Pinpoint the cell where the given text exists, returning its (X, Y) midpoint coordinate. 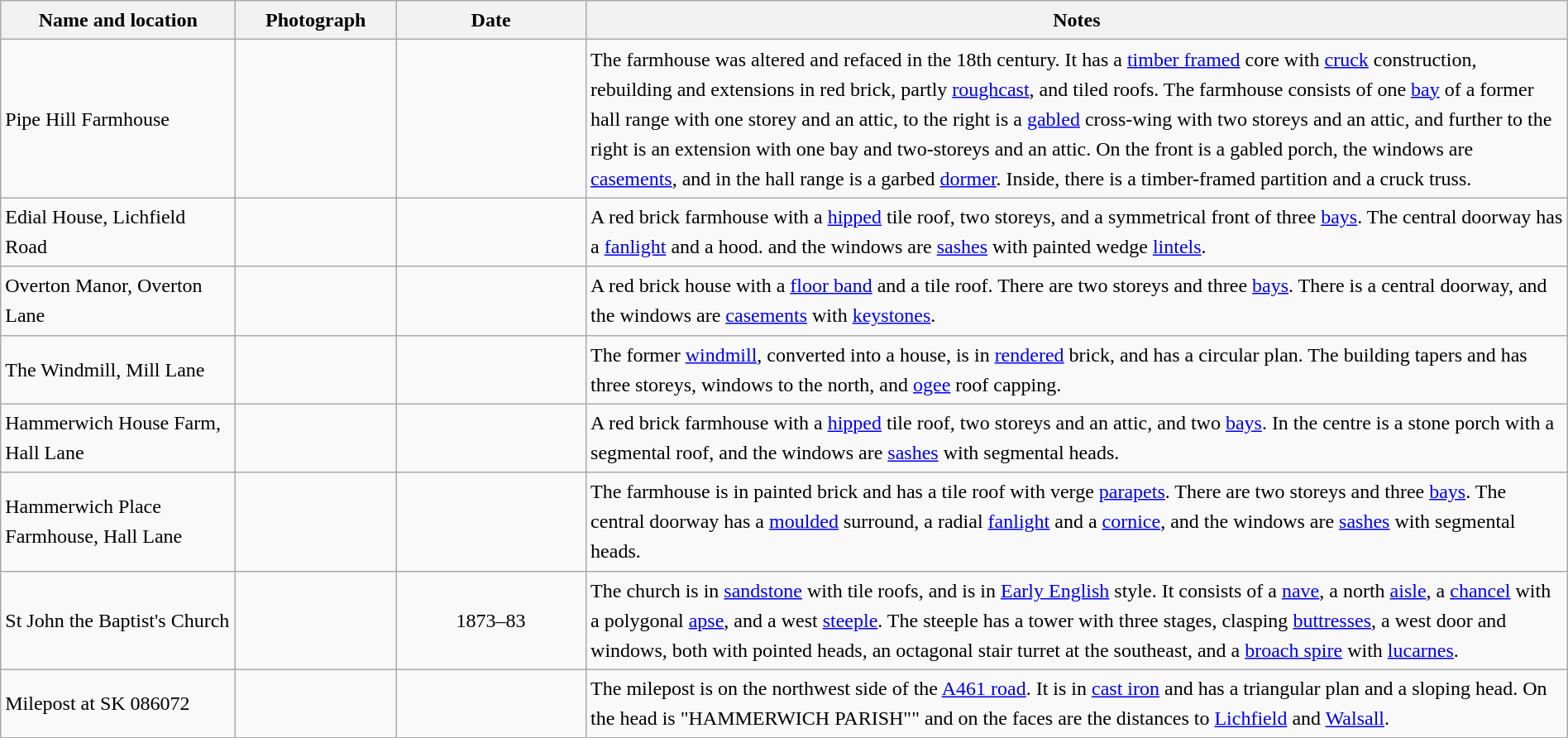
Overton Manor, Overton Lane (118, 301)
Hammerwich House Farm,Hall Lane (118, 438)
1873–83 (491, 621)
Edial House, Lichfield Road (118, 232)
Name and location (118, 20)
St John the Baptist's Church (118, 621)
Hammerwich Place Farmhouse, Hall Lane (118, 521)
The Windmill, Mill Lane (118, 369)
Milepost at SK 086072 (118, 703)
Date (491, 20)
Notes (1077, 20)
Photograph (316, 20)
Pipe Hill Farmhouse (118, 119)
